For the text-containing cell, return its midpoint in [X, Y] coordinate format. 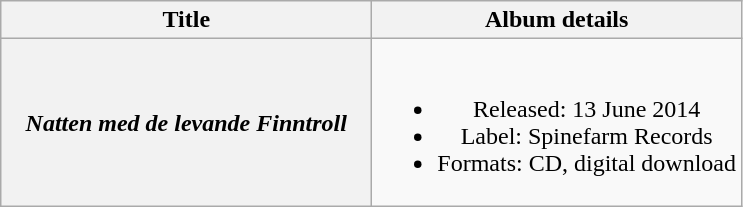
Album details [557, 20]
Title [186, 20]
Released: 13 June 2014Label: Spinefarm RecordsFormats: CD, digital download [557, 122]
Natten med de levande Finntroll [186, 122]
